Determine the [X, Y] coordinate at the center of the cell enclosing the given text.  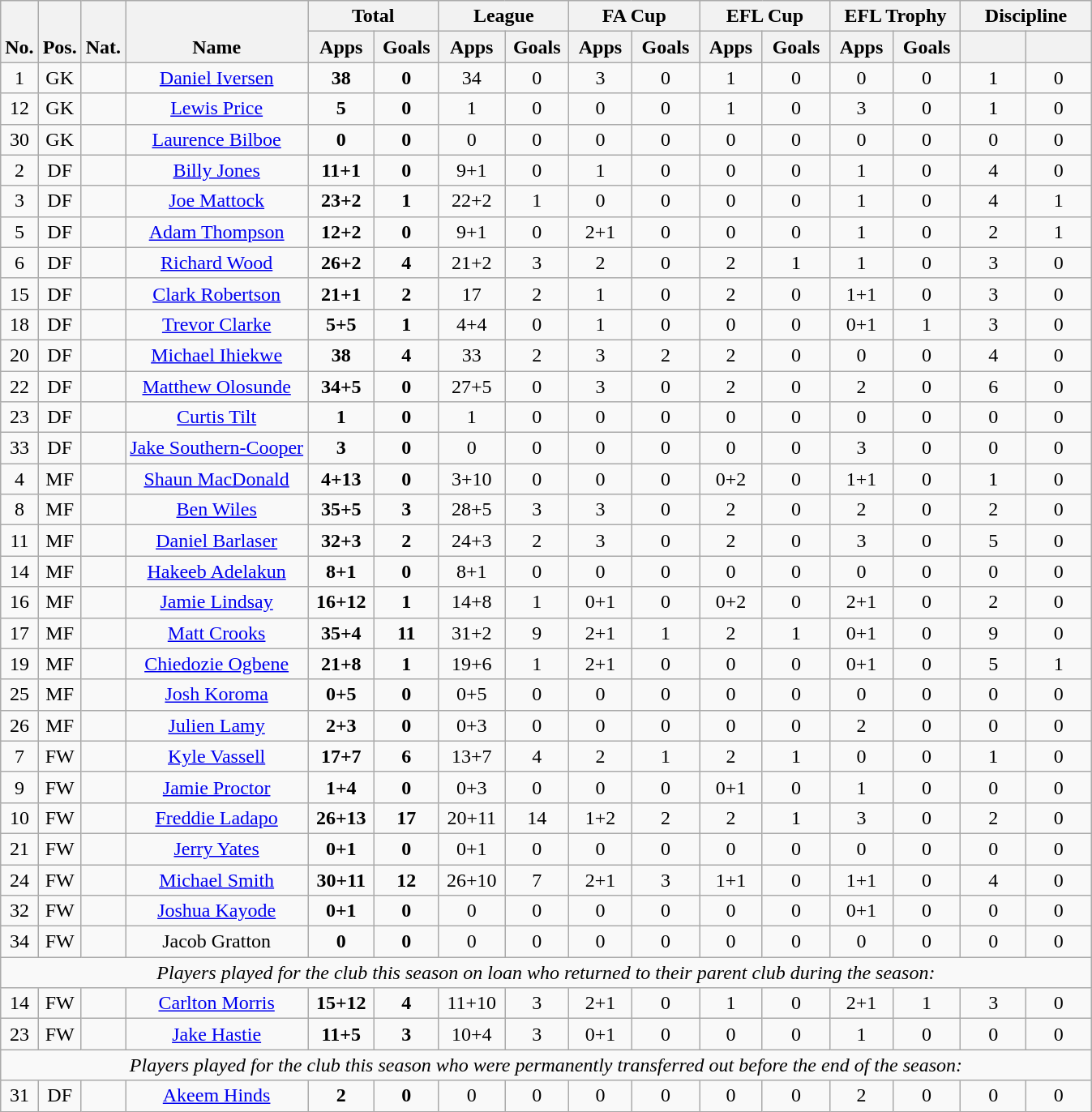
21+1 [341, 293]
26+2 [341, 263]
Akeem Hinds [217, 1096]
32 [19, 911]
18 [19, 324]
11+5 [341, 1034]
32+3 [341, 541]
28+5 [472, 510]
22 [19, 387]
Hakeeb Adelakun [217, 571]
Lewis Price [217, 109]
21 [19, 849]
EFL Cup [765, 16]
19+6 [472, 664]
Richard Wood [217, 263]
35+4 [341, 633]
8 [19, 510]
Jacob Gratton [217, 942]
19 [19, 664]
Adam Thompson [217, 232]
Trevor Clarke [217, 324]
10+4 [472, 1034]
Josh Koroma [217, 695]
Clark Robertson [217, 293]
Joe Mattock [217, 201]
Joshua Kayode [217, 911]
12+2 [341, 232]
Julien Lamy [217, 725]
Discipline [1026, 16]
24 [19, 879]
Jerry Yates [217, 849]
Kyle Vassell [217, 756]
11+10 [472, 1003]
16 [19, 602]
23+2 [341, 201]
27+5 [472, 387]
Daniel Barlaser [217, 541]
2+3 [341, 725]
Name [217, 32]
13+7 [472, 756]
EFL Trophy [895, 16]
Chiedozie Ogbene [217, 664]
35+5 [341, 510]
Freddie Ladapo [217, 818]
26+13 [341, 818]
Jamie Lindsay [217, 602]
14+8 [472, 602]
FA Cup [634, 16]
17+7 [341, 756]
Pos. [60, 32]
Ben Wiles [217, 510]
Daniel Iversen [217, 78]
26 [19, 725]
Michael Ihiekwe [217, 355]
4+4 [472, 324]
5+5 [341, 324]
21+8 [341, 664]
20+11 [472, 818]
11+1 [341, 170]
Shaun MacDonald [217, 479]
1+2 [600, 818]
30 [19, 139]
22+2 [472, 201]
Jake Hastie [217, 1034]
League [504, 16]
Total [373, 16]
4+13 [341, 479]
25 [19, 695]
Billy Jones [217, 170]
Matt Crooks [217, 633]
Carlton Morris [217, 1003]
10 [19, 818]
15+12 [341, 1003]
Jake Southern-Cooper [217, 448]
Laurence Bilboe [217, 139]
15 [19, 293]
Players played for the club this season on loan who returned to their parent club during the season: [546, 973]
30+11 [341, 879]
Jamie Proctor [217, 787]
No. [19, 32]
Nat. [103, 32]
Michael Smith [217, 879]
16+12 [341, 602]
31+2 [472, 633]
34+5 [341, 387]
3+10 [472, 479]
Curtis Tilt [217, 417]
Players played for the club this season who were permanently transferred out before the end of the season: [546, 1065]
31 [19, 1096]
Matthew Olosunde [217, 387]
1+4 [341, 787]
20 [19, 355]
21+2 [472, 263]
24+3 [472, 541]
26+10 [472, 879]
